Identify which cell holds the provided text, then report its (x, y) central coordinate. 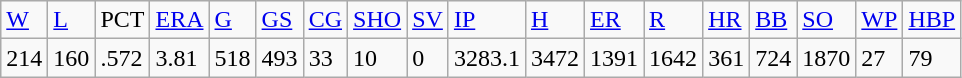
HR (726, 20)
1870 (826, 58)
10 (378, 58)
33 (325, 58)
SO (826, 20)
CG (325, 20)
ER (614, 20)
79 (932, 58)
361 (726, 58)
0 (428, 58)
W (24, 20)
1391 (614, 58)
BB (774, 20)
1642 (674, 58)
PCT (122, 20)
27 (880, 58)
H (554, 20)
IP (486, 20)
160 (72, 58)
ERA (180, 20)
.572 (122, 58)
3283.1 (486, 58)
SV (428, 20)
G (232, 20)
3472 (554, 58)
724 (774, 58)
WP (880, 20)
3.81 (180, 58)
214 (24, 58)
518 (232, 58)
SHO (378, 20)
L (72, 20)
HBP (932, 20)
493 (280, 58)
GS (280, 20)
R (674, 20)
